Scan for the cell matching the given text and deliver its [X, Y] coordinate at center. 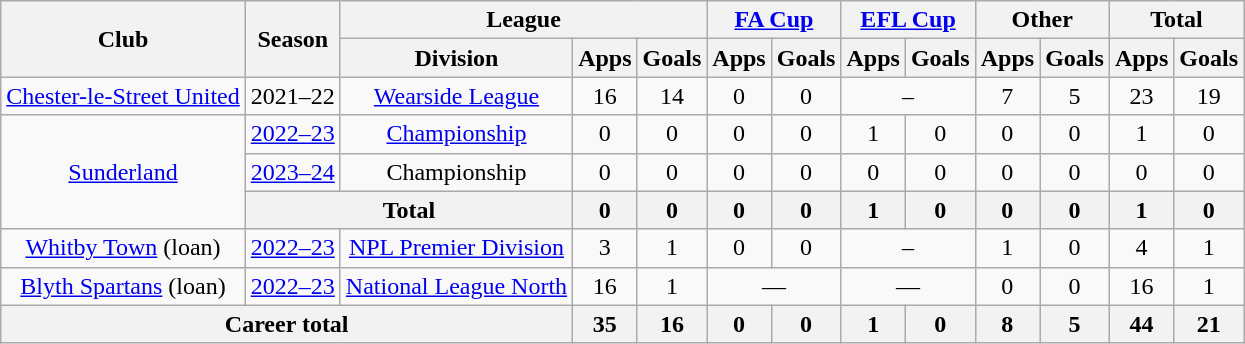
19 [1209, 96]
Club [123, 39]
4 [1141, 248]
35 [605, 324]
44 [1141, 324]
National League North [456, 286]
EFL Cup [908, 20]
Sunderland [123, 172]
Whitby Town (loan) [123, 248]
14 [672, 96]
Blyth Spartans (loan) [123, 286]
Career total [287, 324]
21 [1209, 324]
Division [456, 58]
Wearside League [456, 96]
7 [1007, 96]
Other [1042, 20]
Season [292, 39]
Chester-le-Street United [123, 96]
23 [1141, 96]
FA Cup [774, 20]
NPL Premier Division [456, 248]
3 [605, 248]
2021–22 [292, 96]
8 [1007, 324]
2023–24 [292, 172]
League [523, 20]
